Scan for the cell matching the given text and deliver its [X, Y] coordinate at center. 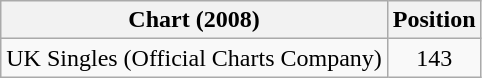
UK Singles (Official Charts Company) [194, 58]
143 [434, 58]
Position [434, 20]
Chart (2008) [194, 20]
